Scan for the cell matching the given text and deliver its (X, Y) coordinate at center. 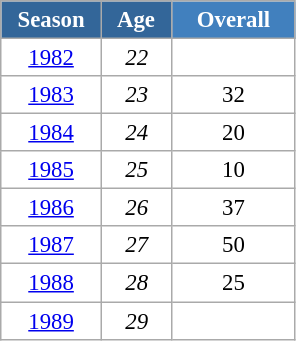
26 (136, 208)
23 (136, 95)
1984 (52, 133)
32 (234, 95)
1983 (52, 95)
1989 (52, 321)
1982 (52, 58)
20 (234, 133)
22 (136, 58)
29 (136, 321)
Overall (234, 20)
27 (136, 245)
1986 (52, 208)
37 (234, 208)
28 (136, 283)
1985 (52, 170)
10 (234, 170)
24 (136, 133)
Season (52, 20)
1988 (52, 283)
50 (234, 245)
Age (136, 20)
1987 (52, 245)
